From the cell containing the given text, extract its center point as (x, y) coordinate. 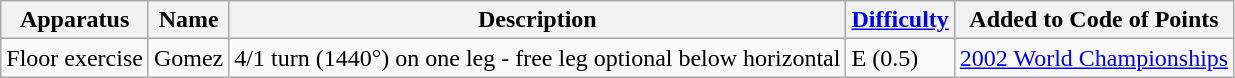
E (0.5) (900, 58)
2002 World Championships (1094, 58)
Difficulty (900, 20)
Description (538, 20)
Name (188, 20)
Gomez (188, 58)
Apparatus (75, 20)
Floor exercise (75, 58)
4/1 turn (1440°) on one leg - free leg optional below horizontal (538, 58)
Added to Code of Points (1094, 20)
